Return the (x, y) coordinate for the center point of the cell that contains the specified text.  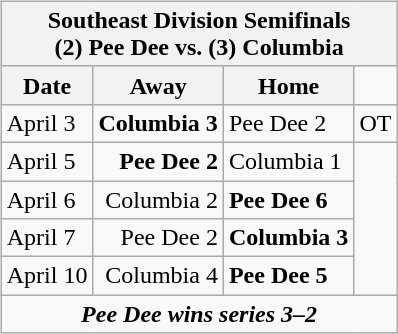
Pee Dee 6 (288, 199)
Columbia 4 (158, 276)
April 3 (47, 123)
Columbia 1 (288, 161)
April 6 (47, 199)
Pee Dee 5 (288, 276)
April 7 (47, 238)
Columbia 2 (158, 199)
Away (158, 85)
Date (47, 85)
April 5 (47, 161)
Home (288, 85)
Pee Dee wins series 3–2 (199, 314)
OT (376, 123)
Southeast Division Semifinals(2) Pee Dee vs. (3) Columbia (199, 34)
April 10 (47, 276)
